Pinpoint the cell where the given text exists, returning its (x, y) midpoint coordinate. 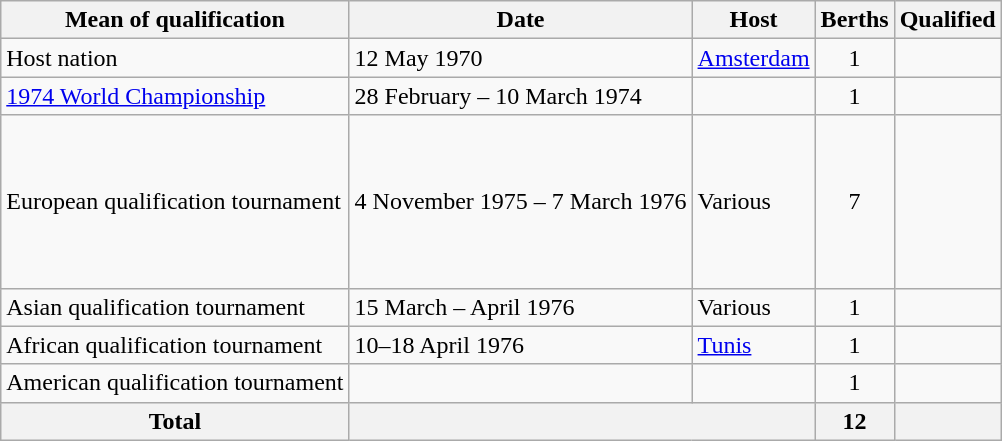
7 (854, 202)
Qualified (948, 20)
American qualification tournament (175, 383)
Host nation (175, 58)
European qualification tournament (175, 202)
Tunis (754, 345)
Mean of qualification (175, 20)
African qualification tournament (175, 345)
Asian qualification tournament (175, 307)
10–18 April 1976 (520, 345)
28 February – 10 March 1974 (520, 96)
1974 World Championship (175, 96)
15 March – April 1976 (520, 307)
4 November 1975 – 7 March 1976 (520, 202)
Host (754, 20)
12 May 1970 (520, 58)
Total (175, 421)
Date (520, 20)
Berths (854, 20)
12 (854, 421)
Amsterdam (754, 58)
